Output the [X, Y] coordinate of the center of the cell containing the given text.  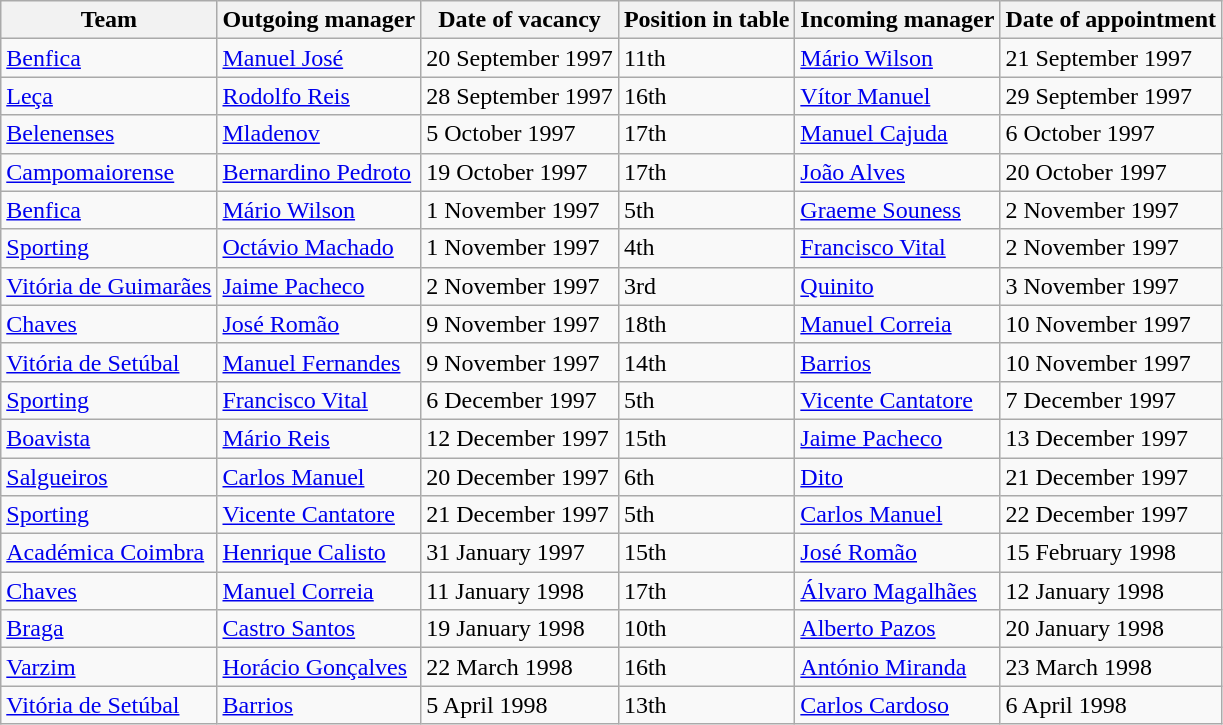
Rodolfo Reis [319, 96]
Octávio Machado [319, 248]
Vitória de Guimarães [109, 286]
Position in table [706, 20]
11th [706, 58]
Outgoing manager [319, 20]
Leça [109, 96]
Manuel Cajuda [898, 134]
18th [706, 324]
3rd [706, 286]
22 March 1998 [520, 667]
Castro Santos [319, 629]
Mário Reis [319, 438]
20 January 1998 [1111, 629]
19 October 1997 [520, 172]
Mladenov [319, 134]
11 January 1998 [520, 591]
Incoming manager [898, 20]
6 April 1998 [1111, 705]
Dito [898, 477]
Team [109, 20]
Salgueiros [109, 477]
Date of appointment [1111, 20]
Varzim [109, 667]
23 March 1998 [1111, 667]
Campomaiorense [109, 172]
28 September 1997 [520, 96]
Quinito [898, 286]
Date of vacancy [520, 20]
22 December 1997 [1111, 515]
14th [706, 362]
Belenenses [109, 134]
5 April 1998 [520, 705]
20 December 1997 [520, 477]
Horácio Gonçalves [319, 667]
10th [706, 629]
15 February 1998 [1111, 553]
7 December 1997 [1111, 400]
Braga [109, 629]
31 January 1997 [520, 553]
Carlos Cardoso [898, 705]
Boavista [109, 438]
19 January 1998 [520, 629]
Manuel Fernandes [319, 362]
12 December 1997 [520, 438]
20 October 1997 [1111, 172]
13th [706, 705]
6 October 1997 [1111, 134]
Manuel José [319, 58]
13 December 1997 [1111, 438]
4th [706, 248]
Alberto Pazos [898, 629]
29 September 1997 [1111, 96]
20 September 1997 [520, 58]
21 September 1997 [1111, 58]
António Miranda [898, 667]
Graeme Souness [898, 210]
João Alves [898, 172]
5 October 1997 [520, 134]
Henrique Calisto [319, 553]
Álvaro Magalhães [898, 591]
Académica Coimbra [109, 553]
3 November 1997 [1111, 286]
Bernardino Pedroto [319, 172]
Vítor Manuel [898, 96]
6 December 1997 [520, 400]
6th [706, 477]
12 January 1998 [1111, 591]
